Extract the (X, Y) coordinate from the center of the cell holding the provided text.  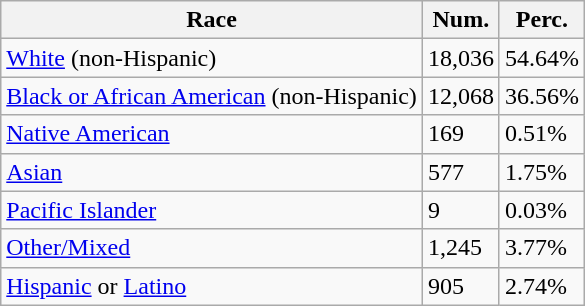
54.64% (542, 58)
Race (212, 20)
577 (460, 172)
Asian (212, 172)
3.77% (542, 248)
169 (460, 134)
1,245 (460, 248)
Native American (212, 134)
18,036 (460, 58)
0.51% (542, 134)
9 (460, 210)
905 (460, 286)
Hispanic or Latino (212, 286)
Perc. (542, 20)
Black or African American (non-Hispanic) (212, 96)
1.75% (542, 172)
White (non-Hispanic) (212, 58)
12,068 (460, 96)
Num. (460, 20)
0.03% (542, 210)
Other/Mixed (212, 248)
Pacific Islander (212, 210)
36.56% (542, 96)
2.74% (542, 286)
